Extract the [x, y] coordinate from the center of the cell holding the provided text.  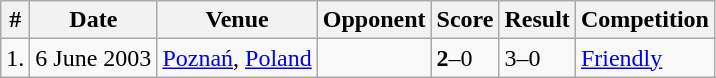
Score [465, 20]
Poznań, Poland [237, 58]
1. [16, 58]
3–0 [537, 58]
Friendly [644, 58]
2–0 [465, 58]
Competition [644, 20]
Venue [237, 20]
Date [94, 20]
6 June 2003 [94, 58]
Opponent [374, 20]
Result [537, 20]
# [16, 20]
